For the text-containing cell, return its midpoint in [x, y] coordinate format. 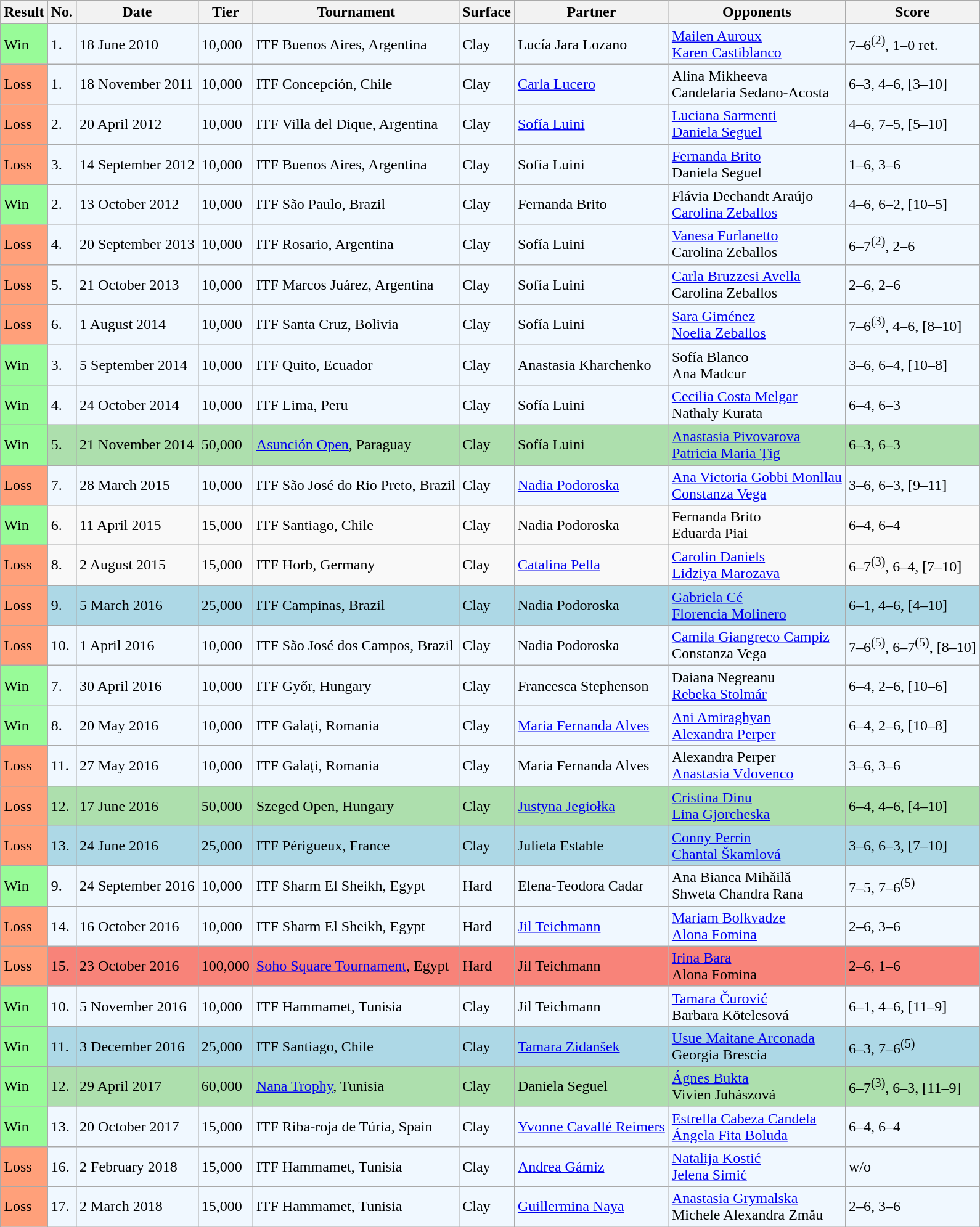
1 August 2014 [137, 324]
3–6, 3–6 [912, 765]
6–1, 4–6, [4–10] [912, 605]
2 August 2015 [137, 566]
Result [24, 12]
21 November 2014 [137, 445]
20 May 2016 [137, 726]
13 October 2012 [137, 205]
Fernanda Brito Eduarda Piai [757, 525]
Sofía Blanco Ana Madcur [757, 365]
Anastasia Pivovarova Patricia Maria Țig [757, 445]
24 October 2014 [137, 404]
24 September 2016 [137, 886]
7–6(3), 4–6, [8–10] [912, 324]
1–6, 3–6 [912, 164]
Cristina Dinu Lina Gjorcheska [757, 806]
6–3, 7–6(5) [912, 1046]
5 March 2016 [137, 605]
Gabriela Cé Florencia Molinero [757, 605]
ITF São José dos Campos, Brazil [356, 646]
ITF Santa Cruz, Bolivia [356, 324]
100,000 [226, 966]
ITF Quito, Ecuador [356, 365]
Natalija Kostić Jelena Simić [757, 1167]
Ana Bianca Mihăilă Shweta Chandra Rana [757, 886]
6–3, 6–3 [912, 445]
w/o [912, 1167]
5 November 2016 [137, 1006]
30 April 2016 [137, 685]
Justyna Jegiołka [591, 806]
Daiana Negreanu Rebeka Stolmár [757, 685]
17. [62, 1207]
Julieta Estable [591, 846]
14 September 2012 [137, 164]
Elena-Teodora Cadar [591, 886]
ITF Périgueux, France [356, 846]
ITF Villa del Dique, Argentina [356, 124]
No. [62, 12]
Irina Bara Alona Fomina [757, 966]
Luciana Sarmenti Daniela Seguel [757, 124]
20 October 2017 [137, 1127]
4–6, 6–2, [10–5] [912, 205]
ITF Marcos Juárez, Argentina [356, 285]
Tamara Zidanšek [591, 1046]
23 October 2016 [137, 966]
20 April 2012 [137, 124]
Date [137, 12]
7–5, 7–6(5) [912, 886]
17 June 2016 [137, 806]
21 October 2013 [137, 285]
ITF Concepción, Chile [356, 84]
29 April 2017 [137, 1086]
Ani Amiraghyan Alexandra Perper [757, 726]
Surface [487, 12]
14. [62, 926]
Partner [591, 12]
Vanesa Furlanetto Carolina Zeballos [757, 244]
ITF São José do Rio Preto, Brazil [356, 484]
3–6, 6–4, [10–8] [912, 365]
6–4, 6–3 [912, 404]
Conny Perrin Chantal Škamlová [757, 846]
Estrella Cabeza Candela Ángela Fita Boluda [757, 1127]
Score [912, 12]
18 June 2010 [137, 44]
Lucía Jara Lozano [591, 44]
Fernanda Brito Daniela Seguel [757, 164]
Sara Giménez Noelia Zeballos [757, 324]
ITF Campinas, Brazil [356, 605]
6–1, 4–6, [11–9] [912, 1006]
ITF Rosario, Argentina [356, 244]
Usue Maitane Arconada Georgia Brescia [757, 1046]
Carla Bruzzesi Avella Carolina Zeballos [757, 285]
Catalina Pella [591, 566]
16. [62, 1167]
2 March 2018 [137, 1207]
3–6, 6–3, [7–10] [912, 846]
28 March 2015 [137, 484]
60,000 [226, 1086]
Flávia Dechandt Araújo Carolina Zeballos [757, 205]
1 April 2016 [137, 646]
Fernanda Brito [591, 205]
2 February 2018 [137, 1167]
5 September 2014 [137, 365]
3–6, 6–3, [9–11] [912, 484]
6–7(2), 2–6 [912, 244]
2–6, 1–6 [912, 966]
ITF São Paulo, Brazil [356, 205]
Ana Victoria Gobbi Monllau Constanza Vega [757, 484]
Mariam Bolkvadze Alona Fomina [757, 926]
24 June 2016 [137, 846]
Daniela Seguel [591, 1086]
Ágnes Bukta Vivien Juhászová [757, 1086]
Alexandra Perper Anastasia Vdovenco [757, 765]
Cecilia Costa Melgar Nathaly Kurata [757, 404]
3 December 2016 [137, 1046]
Alina Mikheeva Candelaria Sedano-Acosta [757, 84]
Carolin Daniels Lidziya Marozava [757, 566]
15. [62, 966]
6–7(3), 6–3, [11–9] [912, 1086]
Opponents [757, 12]
6–7(3), 6–4, [7–10] [912, 566]
Andrea Gámiz [591, 1167]
Nana Trophy, Tunisia [356, 1086]
Soho Square Tournament, Egypt [356, 966]
ITF Riba-roja de Túria, Spain [356, 1127]
Tier [226, 12]
6–3, 4–6, [3–10] [912, 84]
6–4, 4–6, [4–10] [912, 806]
Camila Giangreco Campiz Constanza Vega [757, 646]
20 September 2013 [137, 244]
7–6(2), 1–0 ret. [912, 44]
7–6(5), 6–7(5), [8–10] [912, 646]
ITF Lima, Peru [356, 404]
Anastasia Grymalska Michele Alexandra Zmău [757, 1207]
4–6, 7–5, [5–10] [912, 124]
Anastasia Kharchenko [591, 365]
Tamara Čurović Barbara Kötelesová [757, 1006]
Francesca Stephenson [591, 685]
11 April 2015 [137, 525]
ITF Horb, Germany [356, 566]
Tournament [356, 12]
Mailen Auroux Karen Castiblanco [757, 44]
Yvonne Cavallé Reimers [591, 1127]
6–4, 2–6, [10–8] [912, 726]
27 May 2016 [137, 765]
Asunción Open, Paraguay [356, 445]
18 November 2011 [137, 84]
6–4, 2–6, [10–6] [912, 685]
16 October 2016 [137, 926]
Szeged Open, Hungary [356, 806]
Guillermina Naya [591, 1207]
2–6, 2–6 [912, 285]
Carla Lucero [591, 84]
ITF Győr, Hungary [356, 685]
